From the cell containing the given text, extract its center point as (X, Y) coordinate. 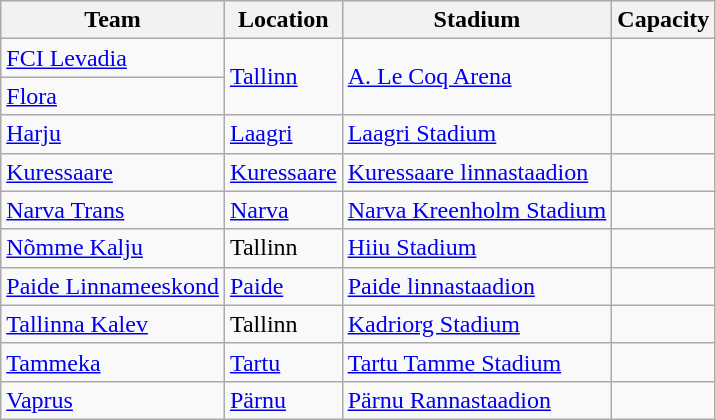
Team (113, 20)
Tartu Tamme Stadium (477, 362)
Tammeka (113, 362)
Tartu (283, 362)
Paide Linnameeskond (113, 286)
Vaprus (113, 400)
Laagri Stadium (477, 134)
Tallinna Kalev (113, 324)
Hiiu Stadium (477, 248)
Location (283, 20)
Paide (283, 286)
Capacity (664, 20)
Kadriorg Stadium (477, 324)
Harju (113, 134)
Narva Kreenholm Stadium (477, 210)
Flora (113, 96)
Nõmme Kalju (113, 248)
Paide linnastaadion (477, 286)
Kuressaare linnastaadion (477, 172)
Pärnu (283, 400)
Narva Trans (113, 210)
Laagri (283, 134)
Narva (283, 210)
A. Le Coq Arena (477, 77)
Pärnu Rannastaadion (477, 400)
Stadium (477, 20)
FCI Levadia (113, 58)
